Capture the cell that displays the provided text and extract its (x, y) central coordinate. 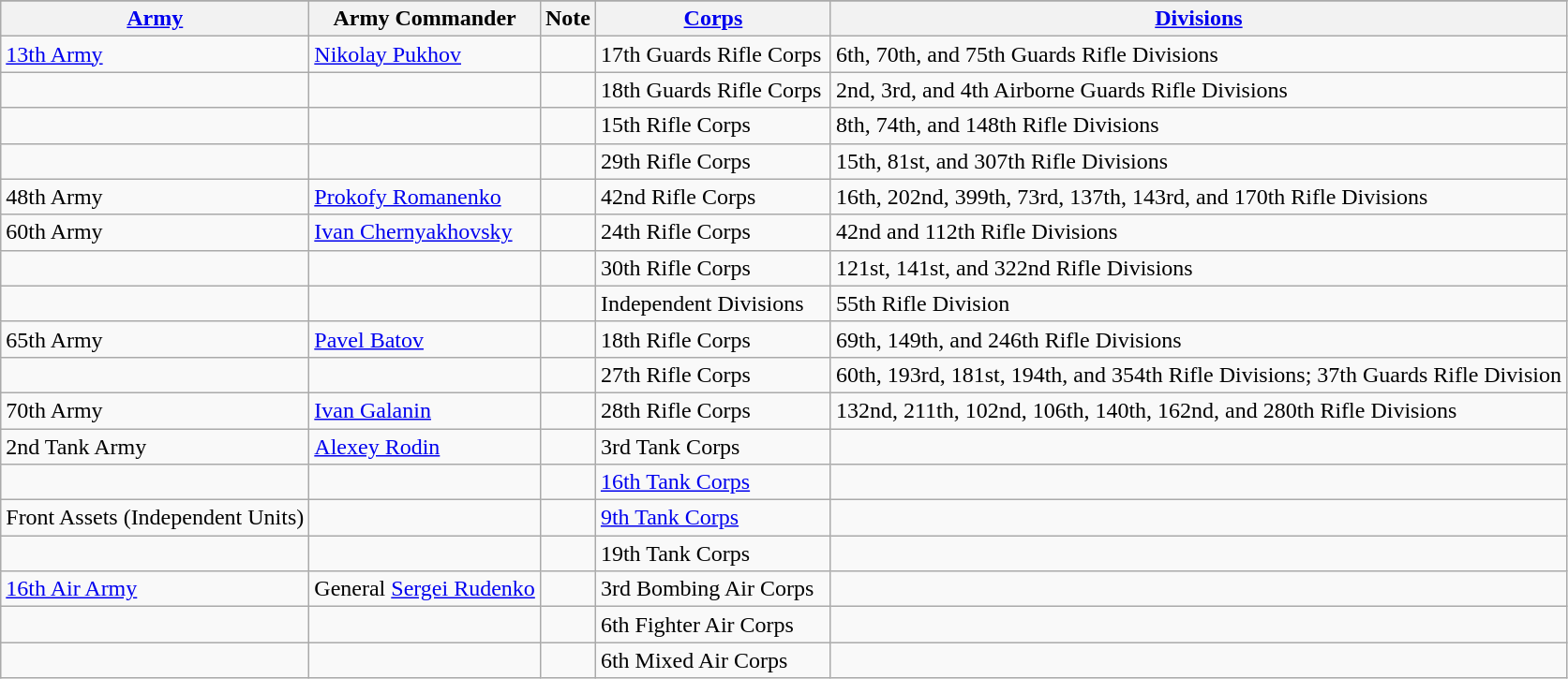
42nd and 112th Rifle Divisions (1198, 232)
16th Tank Corps (712, 482)
Independent Divisions (712, 303)
9th Tank Corps (712, 518)
19th Tank Corps (712, 554)
28th Rifle Corps (712, 410)
27th Rifle Corps (712, 375)
18th Guards Rifle Corps (712, 90)
General Sergei Rudenko (426, 589)
Front Assets (Independent Units) (156, 518)
8th, 74th, and 148th Rifle Divisions (1198, 125)
Army (156, 19)
65th Army (156, 339)
2nd Tank Army (156, 447)
13th Army (156, 54)
Pavel Batov (426, 339)
6th Fighter Air Corps (712, 625)
60th Army (156, 232)
18th Rifle Corps (712, 339)
16th Air Army (156, 589)
16th, 202nd, 399th, 73rd, 137th, 143rd, and 170th Rifle Divisions (1198, 197)
15th Rifle Corps (712, 125)
69th, 149th, and 246th Rifle Divisions (1198, 339)
Army Commander (426, 19)
2nd, 3rd, and 4th Airborne Guards Rifle Divisions (1198, 90)
6th, 70th, and 75th Guards Rifle Divisions (1198, 54)
15th, 81st, and 307th Rifle Divisions (1198, 161)
Alexey Rodin (426, 447)
29th Rifle Corps (712, 161)
17th Guards Rifle Corps (712, 54)
Divisions (1198, 19)
3rd Tank Corps (712, 447)
24th Rifle Corps (712, 232)
Nikolay Pukhov (426, 54)
Ivan Chernyakhovsky (426, 232)
60th, 193rd, 181st, 194th, and 354th Rifle Divisions; 37th Guards Rifle Division (1198, 375)
Corps (712, 19)
70th Army (156, 410)
121st, 141st, and 322nd Rifle Divisions (1198, 268)
55th Rifle Division (1198, 303)
48th Army (156, 197)
132nd, 211th, 102nd, 106th, 140th, 162nd, and 280th Rifle Divisions (1198, 410)
42nd Rifle Corps (712, 197)
3rd Bombing Air Corps (712, 589)
Prokofy Romanenko (426, 197)
30th Rifle Corps (712, 268)
Note (568, 19)
Ivan Galanin (426, 410)
6th Mixed Air Corps (712, 660)
